Return the (x, y) coordinate for the center point of the cell that contains the specified text.  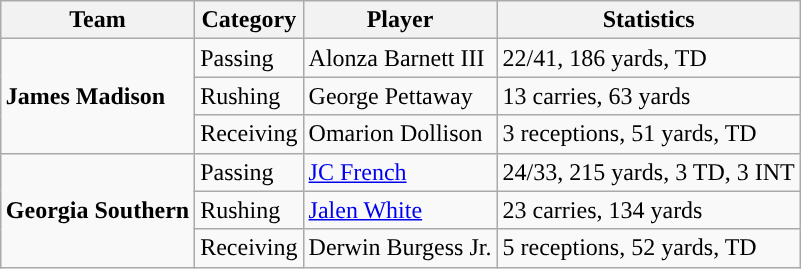
JC French (400, 172)
5 receptions, 52 yards, TD (648, 248)
Georgia Southern (97, 210)
13 carries, 63 yards (648, 96)
Omarion Dollison (400, 134)
22/41, 186 yards, TD (648, 58)
James Madison (97, 96)
24/33, 215 yards, 3 TD, 3 INT (648, 172)
Team (97, 20)
Statistics (648, 20)
Category (249, 20)
Jalen White (400, 210)
George Pettaway (400, 96)
3 receptions, 51 yards, TD (648, 134)
Alonza Barnett III (400, 58)
Derwin Burgess Jr. (400, 248)
Player (400, 20)
23 carries, 134 yards (648, 210)
